Search for the cell housing the specified text and yield its (X, Y) center coordinate. 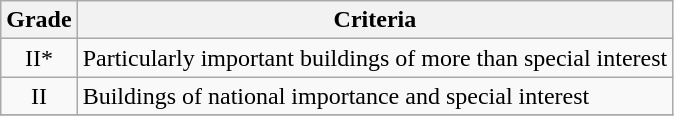
Buildings of national importance and special interest (375, 96)
Particularly important buildings of more than special interest (375, 58)
II* (39, 58)
Criteria (375, 20)
Grade (39, 20)
II (39, 96)
